Find where the given text appears and provide that cell's center as [x, y] coordinate. 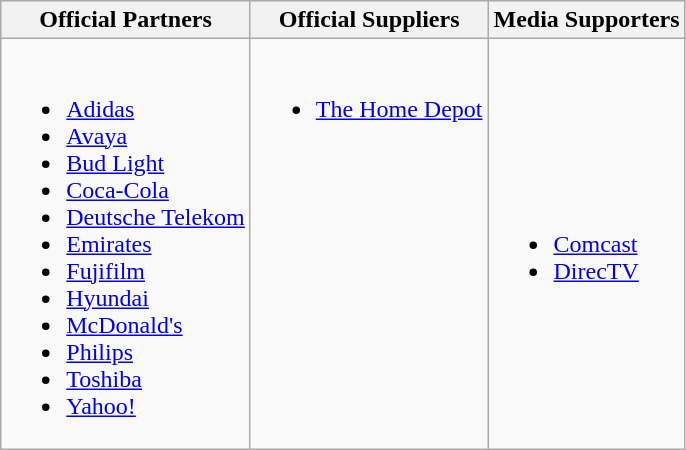
Official Partners [126, 20]
AdidasAvayaBud LightCoca-ColaDeutsche TelekomEmiratesFujifilmHyundaiMcDonald'sPhilipsToshibaYahoo! [126, 244]
Official Suppliers [369, 20]
The Home Depot [369, 244]
ComcastDirecTV [586, 244]
Media Supporters [586, 20]
